Search for the cell housing the specified text and yield its [x, y] center coordinate. 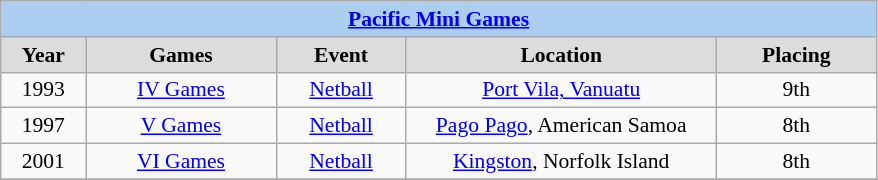
V Games [181, 126]
Port Vila, Vanuatu [561, 90]
1993 [44, 90]
VI Games [181, 162]
Pago Pago, American Samoa [561, 126]
Pacific Mini Games [439, 19]
9th [796, 90]
1997 [44, 126]
Event [341, 55]
Kingston, Norfolk Island [561, 162]
Location [561, 55]
Placing [796, 55]
2001 [44, 162]
Year [44, 55]
IV Games [181, 90]
Games [181, 55]
